Provide the (X, Y) coordinate of the cell's center where the given text is located.  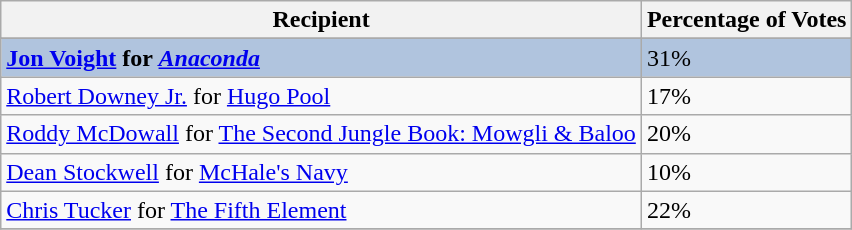
Roddy McDowall for The Second Jungle Book: Mowgli & Baloo (322, 134)
Robert Downey Jr. for Hugo Pool (322, 96)
20% (746, 134)
Dean Stockwell for McHale's Navy (322, 172)
17% (746, 96)
22% (746, 210)
Jon Voight for Anaconda (322, 58)
31% (746, 58)
10% (746, 172)
Percentage of Votes (746, 20)
Chris Tucker for The Fifth Element (322, 210)
Recipient (322, 20)
